Scan for the cell matching the given text and deliver its (X, Y) coordinate at center. 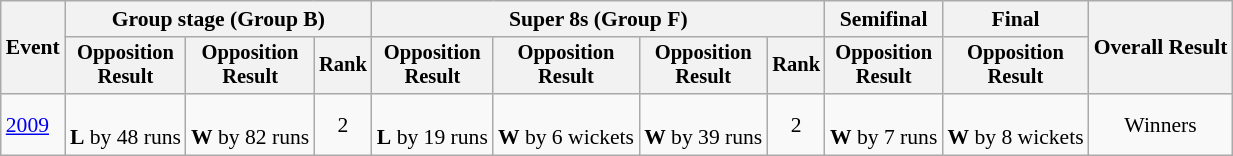
Overall Result (1161, 48)
Semifinal (884, 19)
L by 48 runs (126, 124)
W by 6 wickets (566, 124)
Super 8s (Group F) (598, 19)
W by 82 runs (250, 124)
Winners (1161, 124)
Final (1015, 19)
W by 8 wickets (1015, 124)
Group stage (Group B) (218, 19)
W by 39 runs (703, 124)
W by 7 runs (884, 124)
2009 (33, 124)
L by 19 runs (432, 124)
Event (33, 48)
